Return [x, y] of the center of cell containing provided text 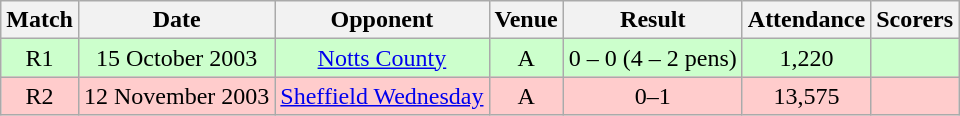
Scorers [915, 20]
Match [40, 20]
Venue [526, 20]
R1 [40, 58]
0 – 0 (4 – 2 pens) [652, 58]
Result [652, 20]
1,220 [806, 58]
Opponent [382, 20]
Notts County [382, 58]
13,575 [806, 96]
0–1 [652, 96]
R2 [40, 96]
12 November 2003 [176, 96]
Attendance [806, 20]
Date [176, 20]
15 October 2003 [176, 58]
Sheffield Wednesday [382, 96]
